Determine the [X, Y] coordinate at the center of the cell enclosing the given text.  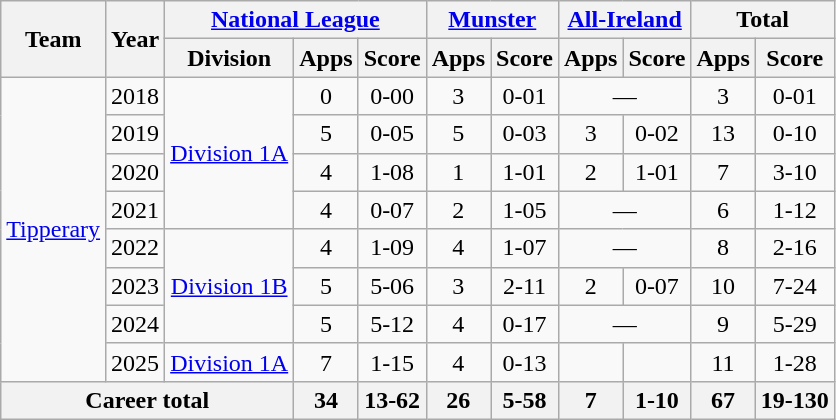
10 [723, 286]
7-24 [794, 286]
Team [54, 39]
2022 [136, 248]
8 [723, 248]
Year [136, 39]
1-12 [794, 210]
0-17 [525, 324]
0-02 [657, 134]
2019 [136, 134]
5-29 [794, 324]
0-03 [525, 134]
13-62 [392, 400]
Division 1B [230, 286]
0 [326, 96]
All-Ireland [624, 20]
1-08 [392, 172]
5-58 [525, 400]
0-00 [392, 96]
1 [458, 172]
67 [723, 400]
Total [762, 20]
1-15 [392, 362]
11 [723, 362]
26 [458, 400]
34 [326, 400]
2-16 [794, 248]
1-07 [525, 248]
2023 [136, 286]
Tipperary [54, 229]
2025 [136, 362]
6 [723, 210]
2021 [136, 210]
2018 [136, 96]
Munster [492, 20]
Division [230, 58]
1-28 [794, 362]
0-13 [525, 362]
5-06 [392, 286]
1-10 [657, 400]
0-10 [794, 134]
13 [723, 134]
19-130 [794, 400]
3-10 [794, 172]
2-11 [525, 286]
9 [723, 324]
5-12 [392, 324]
1-09 [392, 248]
National League [296, 20]
2024 [136, 324]
2020 [136, 172]
1-05 [525, 210]
Career total [148, 400]
0-05 [392, 134]
